Determine the (x, y) coordinate at the center of the cell enclosing the given text.  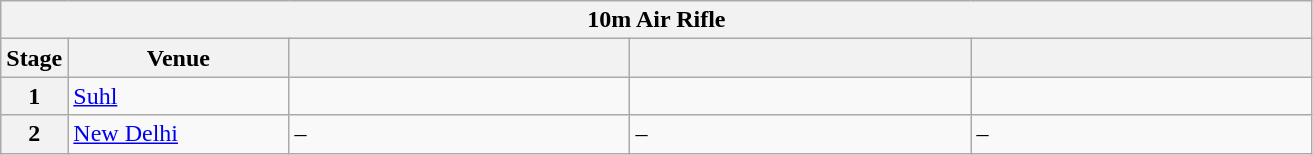
1 (34, 96)
Venue (178, 58)
Stage (34, 58)
10m Air Rifle (656, 20)
Suhl (178, 96)
New Delhi (178, 134)
2 (34, 134)
